Return the (x, y) coordinate for the center point of the cell that contains the specified text.  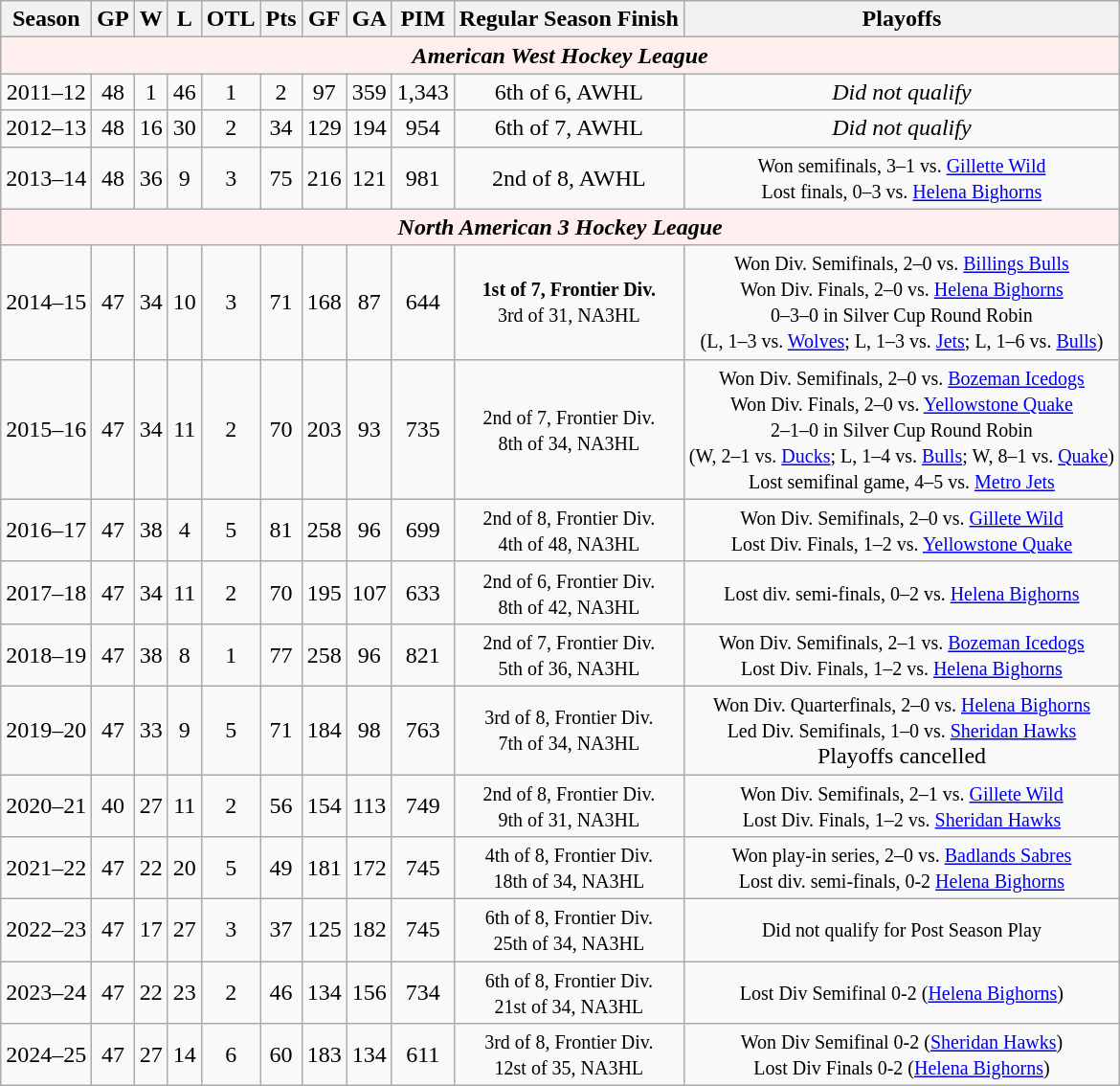
2nd of 7, Frontier Div.8th of 34, NA3HL (569, 429)
2018–19 (46, 655)
4 (184, 531)
359 (370, 92)
81 (281, 531)
American West Hockey League (561, 56)
Regular Season Finish (569, 19)
37 (281, 931)
GA (370, 19)
GP (113, 19)
954 (423, 128)
Won Div Semifinal 0-2 (Sheridan Hawks)Lost Div Finals 0-2 (Helena Bighorns) (902, 1055)
49 (281, 868)
16 (151, 128)
3rd of 8, Frontier Div.12st of 35, NA3HL (569, 1055)
182 (370, 931)
56 (281, 804)
735 (423, 429)
North American 3 Hockey League (561, 227)
216 (324, 178)
699 (423, 531)
113 (370, 804)
93 (370, 429)
10 (184, 303)
821 (423, 655)
2024–25 (46, 1055)
97 (324, 92)
125 (324, 931)
40 (113, 804)
2013–14 (46, 178)
30 (184, 128)
6th of 7, AWHL (569, 128)
98 (370, 730)
981 (423, 178)
6 (231, 1055)
203 (324, 429)
2014–15 (46, 303)
2020–21 (46, 804)
2nd of 8, Frontier Div.4th of 48, NA3HL (569, 531)
2nd of 8, AWHL (569, 178)
Won Div. Quarterfinals, 2–0 vs. Helena BighornsLed Div. Semifinals, 1–0 vs. Sheridan HawksPlayoffs cancelled (902, 730)
763 (423, 730)
Pts (281, 19)
611 (423, 1055)
Playoffs (902, 19)
6th of 6, AWHL (569, 92)
184 (324, 730)
L (184, 19)
2011–12 (46, 92)
4th of 8, Frontier Div.18th of 34, NA3HL (569, 868)
734 (423, 992)
644 (423, 303)
Won Div. Semifinals, 2–0 vs. Gillete WildLost Div. Finals, 1–2 vs. Yellowstone Quake (902, 531)
183 (324, 1055)
Won Div. Semifinals, 2–1 vs. Gillete WildLost Div. Finals, 1–2 vs. Sheridan Hawks (902, 804)
Lost div. semi-finals, 0–2 vs. Helena Bighorns (902, 592)
129 (324, 128)
1st of 7, Frontier Div.3rd of 31, NA3HL (569, 303)
PIM (423, 19)
Season (46, 19)
2023–24 (46, 992)
14 (184, 1055)
2019–20 (46, 730)
154 (324, 804)
2012–13 (46, 128)
36 (151, 178)
2nd of 8, Frontier Div.9th of 31, NA3HL (569, 804)
633 (423, 592)
75 (281, 178)
GF (324, 19)
2021–22 (46, 868)
2nd of 6, Frontier Div.8th of 42, NA3HL (569, 592)
2016–17 (46, 531)
Did not qualify for Post Season Play (902, 931)
23 (184, 992)
181 (324, 868)
87 (370, 303)
107 (370, 592)
156 (370, 992)
6th of 8, Frontier Div.21st of 34, NA3HL (569, 992)
121 (370, 178)
17 (151, 931)
OTL (231, 19)
Won play-in series, 2–0 vs. Badlands SabresLost div. semi-finals, 0-2 Helena Bighorns (902, 868)
1,343 (423, 92)
2nd of 7, Frontier Div.5th of 36, NA3HL (569, 655)
33 (151, 730)
W (151, 19)
2017–18 (46, 592)
60 (281, 1055)
194 (370, 128)
77 (281, 655)
172 (370, 868)
6th of 8, Frontier Div.25th of 34, NA3HL (569, 931)
749 (423, 804)
3rd of 8, Frontier Div.7th of 34, NA3HL (569, 730)
195 (324, 592)
Lost Div Semifinal 0-2 (Helena Bighorns) (902, 992)
Won Div. Semifinals, 2–1 vs. Bozeman IcedogsLost Div. Finals, 1–2 vs. Helena Bighorns (902, 655)
Won semifinals, 3–1 vs. Gillette WildLost finals, 0–3 vs. Helena Bighorns (902, 178)
2015–16 (46, 429)
20 (184, 868)
2022–23 (46, 931)
168 (324, 303)
8 (184, 655)
